For the text-containing cell, return its midpoint in [x, y] coordinate format. 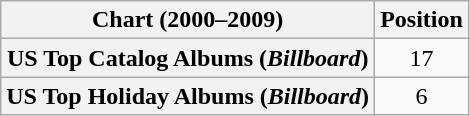
US Top Holiday Albums (Billboard) [188, 96]
US Top Catalog Albums (Billboard) [188, 58]
17 [422, 58]
Position [422, 20]
Chart (2000–2009) [188, 20]
6 [422, 96]
